Locate the cell with the specified text and output its (x, y) center coordinate. 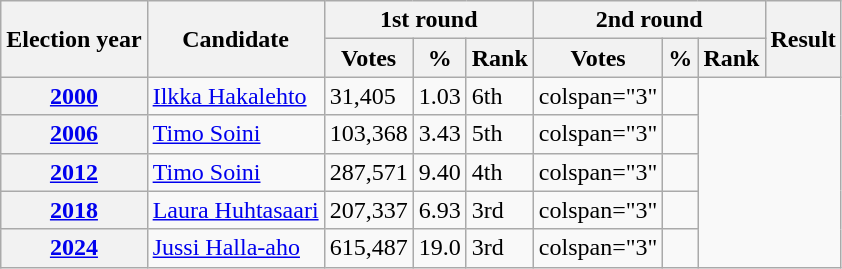
9.40 (440, 172)
4th (500, 172)
Laura Huhtasaari (236, 210)
Result (803, 39)
2006 (74, 134)
1st round (428, 20)
103,368 (368, 134)
3.43 (440, 134)
287,571 (368, 172)
Election year (74, 39)
Jussi Halla-aho (236, 248)
615,487 (368, 248)
207,337 (368, 210)
5th (500, 134)
Candidate (236, 39)
2nd round (649, 20)
19.0 (440, 248)
2024 (74, 248)
6.93 (440, 210)
6th (500, 96)
2012 (74, 172)
1.03 (440, 96)
Ilkka Hakalehto (236, 96)
31,405 (368, 96)
2000 (74, 96)
2018 (74, 210)
